Locate the cell with the specified text and output its (X, Y) center coordinate. 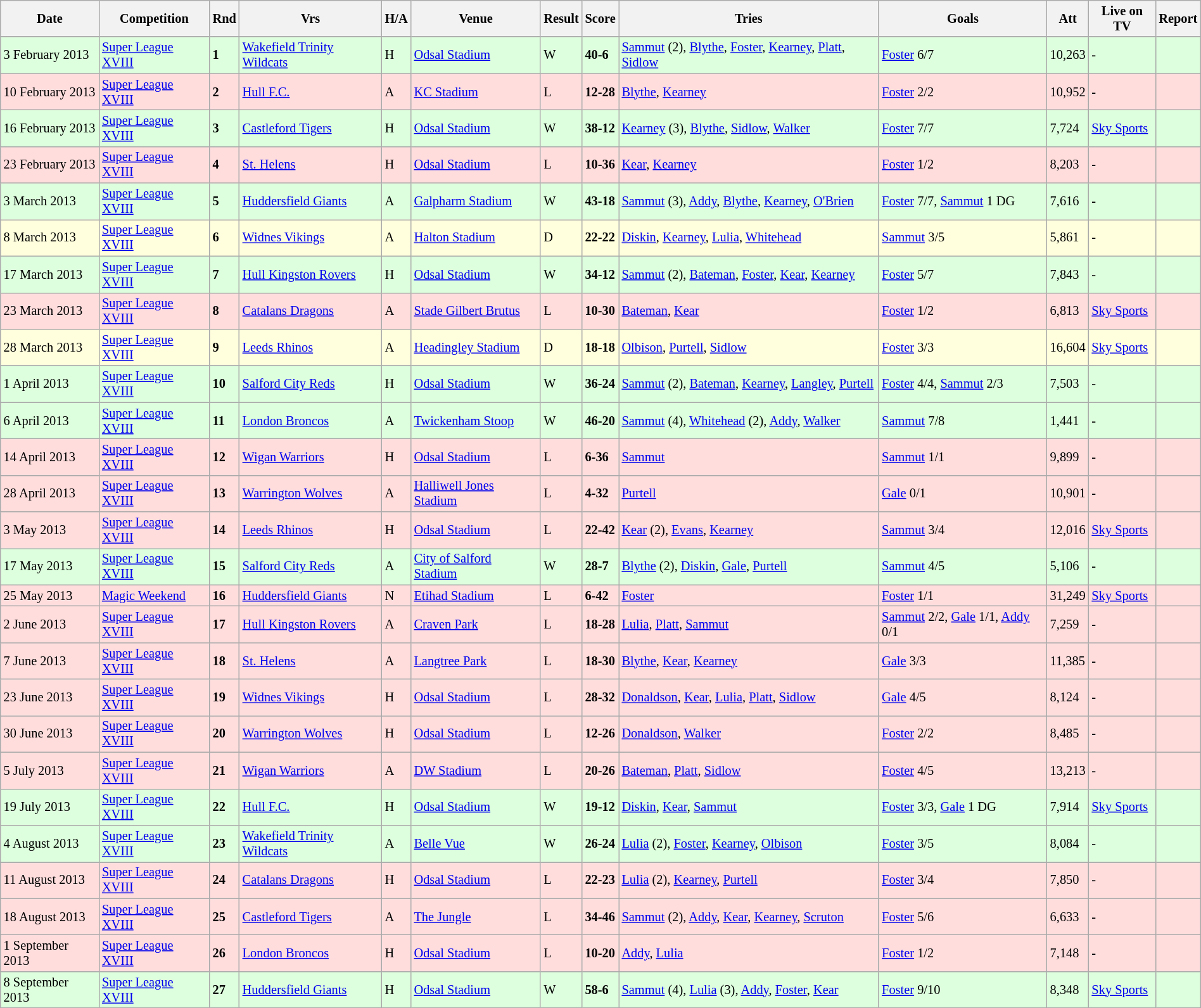
Foster (749, 596)
22-23 (600, 880)
23 February 2013 (49, 165)
17 (224, 624)
15 (224, 566)
13,213 (1068, 770)
19 July 2013 (49, 807)
23 (224, 843)
7,148 (1068, 953)
6-36 (600, 457)
Competition (155, 18)
6 (224, 238)
Sammut 1/1 (963, 457)
Goals (963, 18)
24 (224, 880)
Foster 7/7, Sammut 1 DG (963, 201)
16 February 2013 (49, 128)
Sammut (749, 457)
Foster 5/7 (963, 274)
23 June 2013 (49, 698)
12-28 (600, 92)
22-42 (600, 530)
Addy, Lulia (749, 953)
26-24 (600, 843)
Lulia (2), Kearney, Purtell (749, 880)
5,106 (1068, 566)
28 March 2013 (49, 347)
28-32 (600, 698)
7,843 (1068, 274)
8 September 2013 (49, 990)
4-32 (600, 494)
Lulia, Platt, Sammut (749, 624)
1 (224, 55)
36-24 (600, 384)
Foster 3/4 (963, 880)
8,348 (1068, 990)
10-20 (600, 953)
10,263 (1068, 55)
8,485 (1068, 734)
Date (49, 18)
Blythe, Kearney (749, 92)
3 (224, 128)
12,016 (1068, 530)
46-20 (600, 421)
27 (224, 990)
Blythe, Kear, Kearney (749, 661)
Craven Park (476, 624)
Magic Weekend (155, 596)
Foster 1/1 (963, 596)
1 September 2013 (49, 953)
10-30 (600, 311)
34-46 (600, 917)
Venue (476, 18)
Langtree Park (476, 661)
58-6 (600, 990)
4 (224, 165)
2 June 2013 (49, 624)
1,441 (1068, 421)
34-12 (600, 274)
18-30 (600, 661)
16,604 (1068, 347)
31,249 (1068, 596)
5 (224, 201)
12 (224, 457)
4 August 2013 (49, 843)
Sammut 3/4 (963, 530)
43-18 (600, 201)
Kear (2), Evans, Kearney (749, 530)
3 March 2013 (49, 201)
5,861 (1068, 238)
City of Salford Stadium (476, 566)
18-28 (600, 624)
11,385 (1068, 661)
Foster 6/7 (963, 55)
Foster 4/4, Sammut 2/3 (963, 384)
14 (224, 530)
17 May 2013 (49, 566)
Belle Vue (476, 843)
Sammut (3), Addy, Blythe, Kearney, O'Brien (749, 201)
Stade Gilbert Brutus (476, 311)
Sammut (2), Blythe, Foster, Kearney, Platt, Sidlow (749, 55)
Gale 0/1 (963, 494)
Foster 3/3 (963, 347)
Purtell (749, 494)
38-12 (600, 128)
3 May 2013 (49, 530)
Sammut (4), Whitehead (2), Addy, Walker (749, 421)
Kearney (3), Blythe, Sidlow, Walker (749, 128)
14 April 2013 (49, 457)
Foster 9/10 (963, 990)
Twickenham Stoop (476, 421)
Kear, Kearney (749, 165)
Att (1068, 18)
Bateman, Platt, Sidlow (749, 770)
KC Stadium (476, 92)
Diskin, Kearney, Lulia, Whitehead (749, 238)
19 (224, 698)
Halton Stadium (476, 238)
7 June 2013 (49, 661)
13 (224, 494)
7 (224, 274)
18-18 (600, 347)
25 (224, 917)
8,124 (1068, 698)
Blythe (2), Diskin, Gale, Purtell (749, 566)
1 April 2013 (49, 384)
Foster 5/6 (963, 917)
9 (224, 347)
10,952 (1068, 92)
H/A (397, 18)
Foster 3/5 (963, 843)
8 (224, 311)
Sammut (2), Bateman, Foster, Kear, Kearney (749, 274)
10 (224, 384)
25 May 2013 (49, 596)
19-12 (600, 807)
Donaldson, Walker (749, 734)
7,616 (1068, 201)
Diskin, Kear, Sammut (749, 807)
Lulia (2), Foster, Kearney, Olbison (749, 843)
Foster 7/7 (963, 128)
Sammut 3/5 (963, 238)
28-7 (600, 566)
Sammut 2/2, Gale 1/1, Addy 0/1 (963, 624)
Sammut (4), Lulia (3), Addy, Foster, Kear (749, 990)
9,899 (1068, 457)
Report (1178, 18)
Galpharm Stadium (476, 201)
2 (224, 92)
22-22 (600, 238)
30 June 2013 (49, 734)
20 (224, 734)
Sammut (2), Bateman, Kearney, Langley, Purtell (749, 384)
8 March 2013 (49, 238)
Vrs (310, 18)
Bateman, Kear (749, 311)
26 (224, 953)
The Jungle (476, 917)
18 August 2013 (49, 917)
Gale 4/5 (963, 698)
20-26 (600, 770)
Live on TV (1122, 18)
7,914 (1068, 807)
Rnd (224, 18)
N (397, 596)
Foster 3/3, Gale 1 DG (963, 807)
10-36 (600, 165)
11 (224, 421)
Halliwell Jones Stadium (476, 494)
Gale 3/3 (963, 661)
6,813 (1068, 311)
23 March 2013 (49, 311)
18 (224, 661)
6 April 2013 (49, 421)
3 February 2013 (49, 55)
Headingley Stadium (476, 347)
Sammut (2), Addy, Kear, Kearney, Scruton (749, 917)
Olbison, Purtell, Sidlow (749, 347)
8,203 (1068, 165)
7,503 (1068, 384)
10 February 2013 (49, 92)
DW Stadium (476, 770)
Score (600, 18)
11 August 2013 (49, 880)
7,259 (1068, 624)
7,850 (1068, 880)
6,633 (1068, 917)
22 (224, 807)
Donaldson, Kear, Lulia, Platt, Sidlow (749, 698)
Sammut 4/5 (963, 566)
7,724 (1068, 128)
40-6 (600, 55)
6-42 (600, 596)
21 (224, 770)
8,084 (1068, 843)
Result (561, 18)
Foster 4/5 (963, 770)
5 July 2013 (49, 770)
17 March 2013 (49, 274)
12-26 (600, 734)
16 (224, 596)
10,901 (1068, 494)
Tries (749, 18)
28 April 2013 (49, 494)
Etihad Stadium (476, 596)
Sammut 7/8 (963, 421)
